Determine the (x, y) coordinate at the center of the cell enclosing the given text.  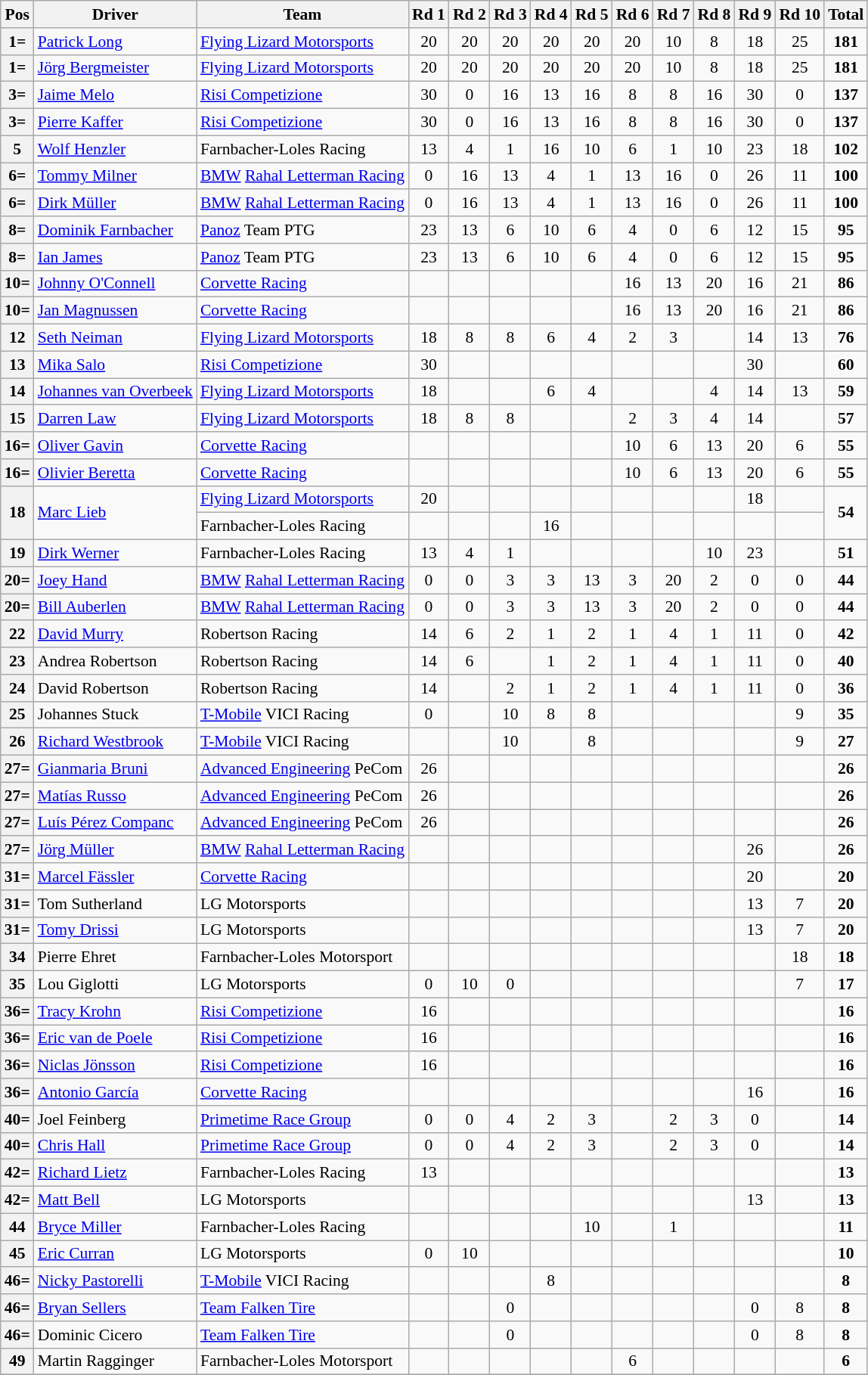
Wolf Henzler (115, 149)
Tracy Krohn (115, 1011)
42 (845, 635)
60 (845, 365)
Patrick Long (115, 42)
59 (845, 392)
Johannes van Overbeek (115, 392)
Jan Magnussen (115, 311)
34 (17, 958)
22 (17, 635)
Team (302, 14)
Bill Auberlen (115, 607)
Dirk Müller (115, 203)
Mika Salo (115, 365)
Chris Hall (115, 1146)
27 (845, 742)
Jörg Müller (115, 850)
Johnny O'Connell (115, 284)
Richard Lietz (115, 1173)
102 (845, 149)
Luís Pérez Companc (115, 823)
Rd 9 (755, 14)
Joey Hand (115, 580)
Rd 4 (551, 14)
Bryce Miller (115, 1227)
49 (17, 1361)
David Robertson (115, 688)
David Murry (115, 635)
Tommy Milner (115, 176)
5 (17, 149)
Total (845, 14)
Matt Bell (115, 1200)
19 (17, 554)
17 (845, 985)
Jörg Bergmeister (115, 68)
57 (845, 419)
Eric Curran (115, 1254)
Matías Russo (115, 796)
Niclas Jönsson (115, 1066)
Richard Westbrook (115, 742)
Ian James (115, 257)
Rd 5 (592, 14)
Darren Law (115, 419)
Gianmaria Bruni (115, 769)
Rd 7 (674, 14)
40 (845, 661)
45 (17, 1254)
Martin Ragginger (115, 1361)
Driver (115, 14)
Marc Lieb (115, 513)
Lou Giglotti (115, 985)
51 (845, 554)
Eric van de Poele (115, 1038)
Bryan Sellers (115, 1308)
36 (845, 688)
Tomy Drissi (115, 930)
24 (17, 688)
Oliver Gavin (115, 445)
Rd 3 (510, 14)
Rd 6 (633, 14)
Rd 8 (715, 14)
Olivier Beretta (115, 473)
Dominic Cicero (115, 1335)
Pierre Ehret (115, 958)
Pierre Kaffer (115, 123)
Johannes Stuck (115, 715)
Dominik Farnbacher (115, 230)
Tom Sutherland (115, 904)
Andrea Robertson (115, 661)
Marcel Fässler (115, 877)
Joel Feinberg (115, 1119)
54 (845, 513)
Rd 1 (429, 14)
Jaime Melo (115, 95)
Seth Neiman (115, 338)
Antonio García (115, 1092)
Rd 10 (800, 14)
Dirk Werner (115, 554)
76 (845, 338)
Nicky Pastorelli (115, 1281)
Pos (17, 14)
Rd 2 (470, 14)
